Provide the (x, y) coordinate of the cell's center where the given text is located.  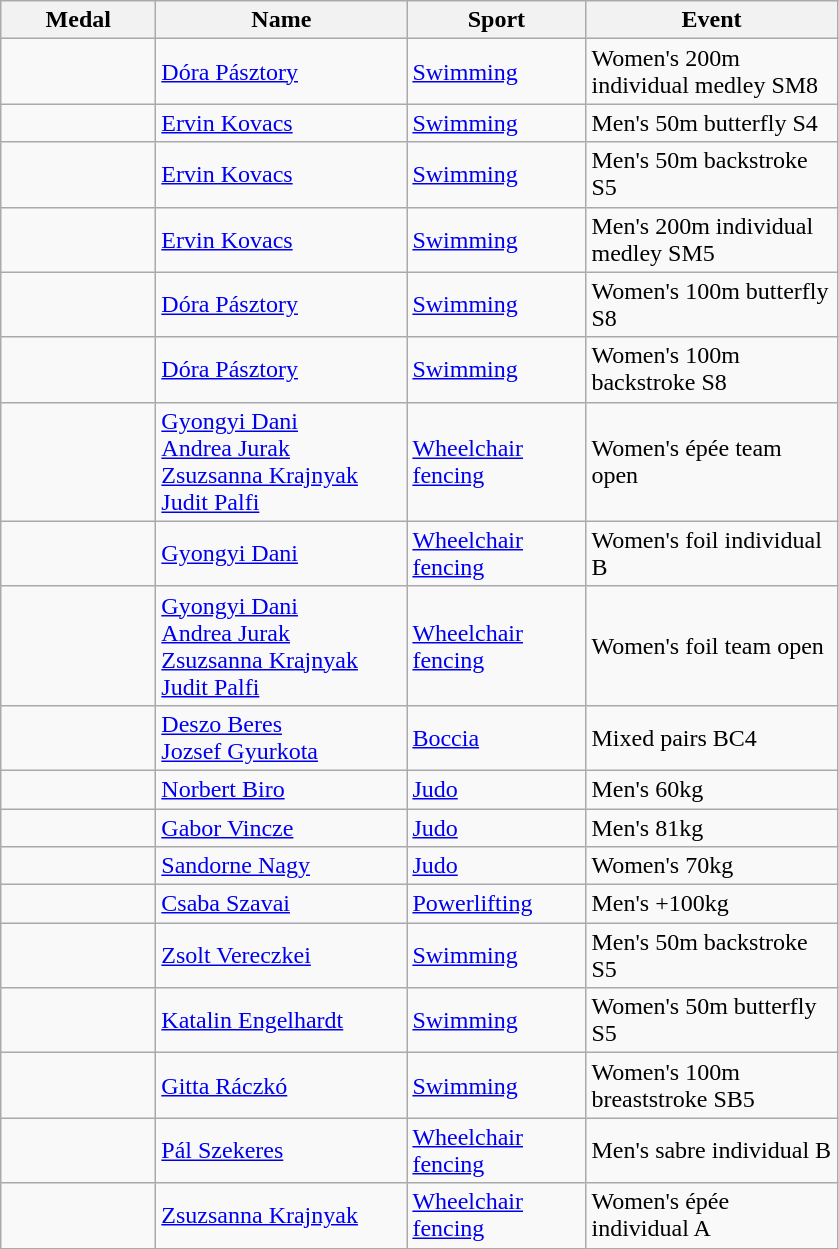
Women's 100m backstroke S8 (712, 370)
Gitta Ráczkó (282, 1086)
Women's 100m breaststroke SB5 (712, 1086)
Men's 50m butterfly S4 (712, 123)
Csaba Szavai (282, 904)
Gabor Vincze (282, 827)
Zsuzsanna Krajnyak (282, 1216)
Women's épée individual A (712, 1216)
Men's 200m individual medley SM5 (712, 240)
Name (282, 20)
Pál Szekeres (282, 1150)
Women's foil individual B (712, 554)
Men's 60kg (712, 789)
Women's 50m butterfly S5 (712, 1020)
Sandorne Nagy (282, 866)
Event (712, 20)
Gyongyi Dani (282, 554)
Men's +100kg (712, 904)
Women's foil team open (712, 646)
Mixed pairs BC4 (712, 738)
Katalin Engelhardt (282, 1020)
Women's épée team open (712, 462)
Deszo Beres Jozsef Gyurkota (282, 738)
Women's 100m butterfly S8 (712, 304)
Women's 70kg (712, 866)
Boccia (496, 738)
Sport (496, 20)
Norbert Biro (282, 789)
Zsolt Vereczkei (282, 956)
Men's sabre individual B (712, 1150)
Medal (78, 20)
Men's 81kg (712, 827)
Women's 200m individual medley SM8 (712, 72)
Powerlifting (496, 904)
